Locate the cell with the specified text and output its [x, y] center coordinate. 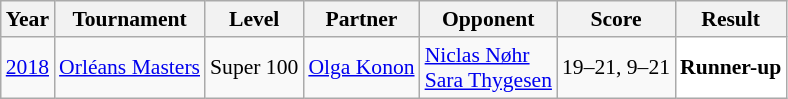
Opponent [488, 19]
Result [730, 19]
Runner-up [730, 68]
Super 100 [254, 68]
Year [28, 19]
Score [616, 19]
Olga Konon [361, 68]
19–21, 9–21 [616, 68]
Tournament [130, 19]
Level [254, 19]
Orléans Masters [130, 68]
Niclas Nøhr Sara Thygesen [488, 68]
2018 [28, 68]
Partner [361, 19]
